Search for the cell housing the specified text and yield its (X, Y) center coordinate. 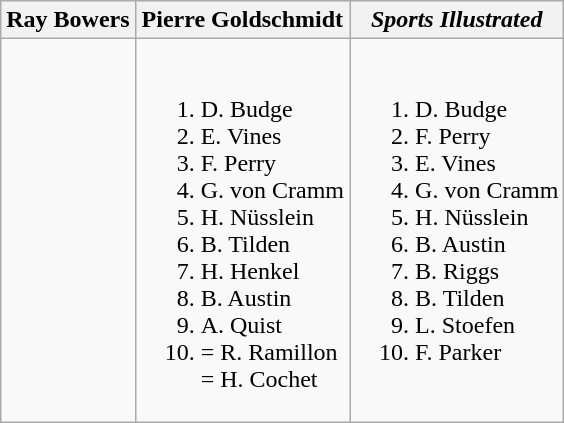
Ray Bowers (68, 20)
Pierre Goldschmidt (242, 20)
Sports Illustrated (457, 20)
D. Budge F. Perry E. Vines G. von Cramm H. Nüsslein B. Austin B. Riggs B. Tilden L. Stoefen F. Parker (457, 230)
D. Budge E. Vines F. Perry G. von Cramm H. Nüsslein B. Tilden H. Henkel B. Austin A. Quist= R. Ramillon= H. Cochet (242, 230)
